Provide the (x, y) coordinate of the cell's center where the given text is located.  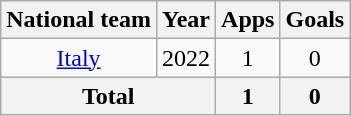
Italy (79, 58)
Goals (315, 20)
Apps (248, 20)
Total (108, 96)
2022 (186, 58)
National team (79, 20)
Year (186, 20)
